From the cell containing the given text, extract its center point as [X, Y] coordinate. 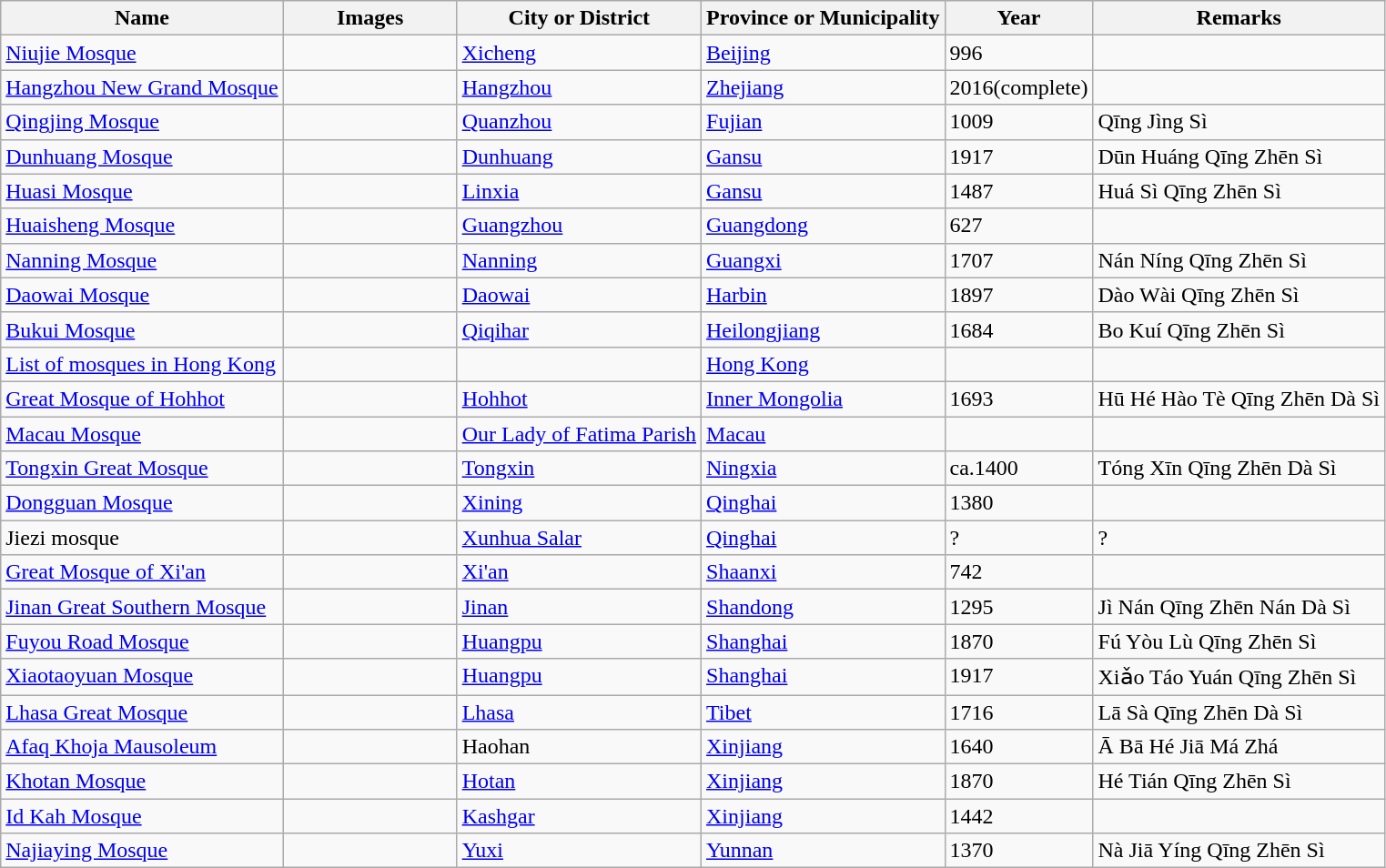
Tongxin [579, 469]
1707 [1019, 260]
Xicheng [579, 53]
Tóng Xīn Qīng Zhēn Dà Sì [1239, 469]
Hé Tián Qīng Zhēn Sì [1239, 782]
Hangzhou New Grand Mosque [142, 87]
Hohhot [579, 399]
Huá Sì Qīng Zhēn Sì [1239, 191]
Fujian [823, 122]
Images [369, 18]
Kashgar [579, 816]
Bo Kuí Qīng Zhēn Sì [1239, 329]
Guangzhou [579, 226]
Tibet [823, 712]
Fú Yòu Lù Qīng Zhēn Sì [1239, 641]
Quanzhou [579, 122]
2016(complete) [1019, 87]
Nanning Mosque [142, 260]
1693 [1019, 399]
Khotan Mosque [142, 782]
1442 [1019, 816]
Huasi Mosque [142, 191]
Yunnan [823, 851]
1897 [1019, 295]
Nanning [579, 260]
Name [142, 18]
Bukui Mosque [142, 329]
Macau [823, 434]
996 [1019, 53]
Hangzhou [579, 87]
Xining [579, 503]
City or District [579, 18]
Harbin [823, 295]
Qingjing Mosque [142, 122]
Hotan [579, 782]
Xiaotaoyuan Mosque [142, 677]
Xiǎo Táo Yuán Qīng Zhēn Sì [1239, 677]
Fuyou Road Mosque [142, 641]
Niujie Mosque [142, 53]
Guangdong [823, 226]
Zhejiang [823, 87]
Daowai [579, 295]
Shandong [823, 607]
Inner Mongolia [823, 399]
Province or Municipality [823, 18]
627 [1019, 226]
1716 [1019, 712]
Jì Nán Qīng Zhēn Nán Dà Sì [1239, 607]
1684 [1019, 329]
Jinan Great Southern Mosque [142, 607]
Ningxia [823, 469]
1380 [1019, 503]
Dunhuang Mosque [142, 156]
Dào Wài Qīng Zhēn Sì [1239, 295]
Hū Hé Hào Tè Qīng Zhēn Dà Sì [1239, 399]
Our Lady of Fatima Parish [579, 434]
Afaq Khoja Mausoleum [142, 747]
Beijing [823, 53]
1009 [1019, 122]
Najiaying Mosque [142, 851]
Macau Mosque [142, 434]
Yuxi [579, 851]
Huaisheng Mosque [142, 226]
Guangxi [823, 260]
Id Kah Mosque [142, 816]
List of mosques in Hong Kong [142, 364]
Lhasa [579, 712]
Hong Kong [823, 364]
Lhasa Great Mosque [142, 712]
Dūn Huáng Qīng Zhēn Sì [1239, 156]
ca.1400 [1019, 469]
Shaanxi [823, 572]
1487 [1019, 191]
Jinan [579, 607]
Haohan [579, 747]
1295 [1019, 607]
Qīng Jìng Sì [1239, 122]
Ā Bā Hé Jiā Má Zhá [1239, 747]
Great Mosque of Hohhot [142, 399]
Nà Jiā Yíng Qīng Zhēn Sì [1239, 851]
Tongxin Great Mosque [142, 469]
Great Mosque of Xi'an [142, 572]
Jiezi mosque [142, 538]
Remarks [1239, 18]
Daowai Mosque [142, 295]
Linxia [579, 191]
Heilongjiang [823, 329]
Xunhua Salar [579, 538]
Xi'an [579, 572]
Nán Níng Qīng Zhēn Sì [1239, 260]
Dongguan Mosque [142, 503]
Year [1019, 18]
Qiqihar [579, 329]
1640 [1019, 747]
742 [1019, 572]
Dunhuang [579, 156]
Lā Sà Qīng Zhēn Dà Sì [1239, 712]
1370 [1019, 851]
